Determine the [x, y] coordinate at the center of the cell enclosing the given text.  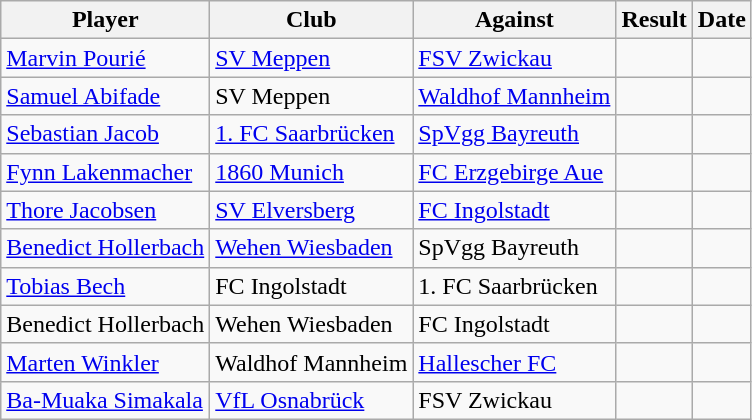
Marvin Pourié [106, 58]
Thore Jacobsen [106, 210]
Date [722, 20]
1860 Munich [312, 172]
Hallescher FC [514, 362]
Tobias Bech [106, 286]
Result [654, 20]
Club [312, 20]
VfL Osnabrück [312, 400]
FC Erzgebirge Aue [514, 172]
Samuel Abifade [106, 96]
Sebastian Jacob [106, 134]
Player [106, 20]
Against [514, 20]
SV Elversberg [312, 210]
Fynn Lakenmacher [106, 172]
Marten Winkler [106, 362]
Ba-Muaka Simakala [106, 400]
